Pinpoint the cell where the given text exists, returning its [x, y] midpoint coordinate. 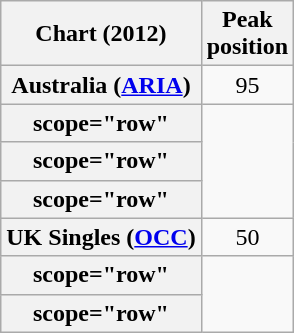
Peakposition [247, 34]
Australia (ARIA) [101, 85]
95 [247, 85]
Chart (2012) [101, 34]
UK Singles (OCC) [101, 237]
50 [247, 237]
